Search for the cell housing the specified text and yield its [x, y] center coordinate. 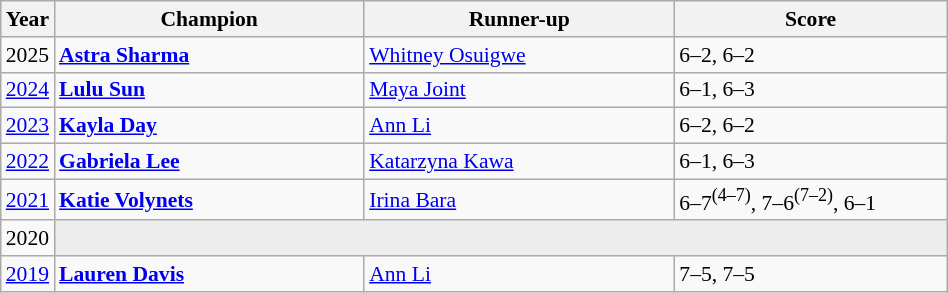
Irina Bara [519, 200]
Lulu Sun [209, 90]
2023 [28, 126]
2020 [28, 239]
Champion [209, 19]
2025 [28, 55]
2021 [28, 200]
2019 [28, 274]
7–5, 7–5 [810, 274]
2022 [28, 162]
2024 [28, 90]
Maya Joint [519, 90]
Katie Volynets [209, 200]
Kayla Day [209, 126]
Gabriela Lee [209, 162]
Whitney Osuigwe [519, 55]
Score [810, 19]
Katarzyna Kawa [519, 162]
Lauren Davis [209, 274]
6–7(4–7), 7–6(7–2), 6–1 [810, 200]
Year [28, 19]
Astra Sharma [209, 55]
Runner-up [519, 19]
